Detect which cell encompasses the target text, then output its [x, y] center coordinate. 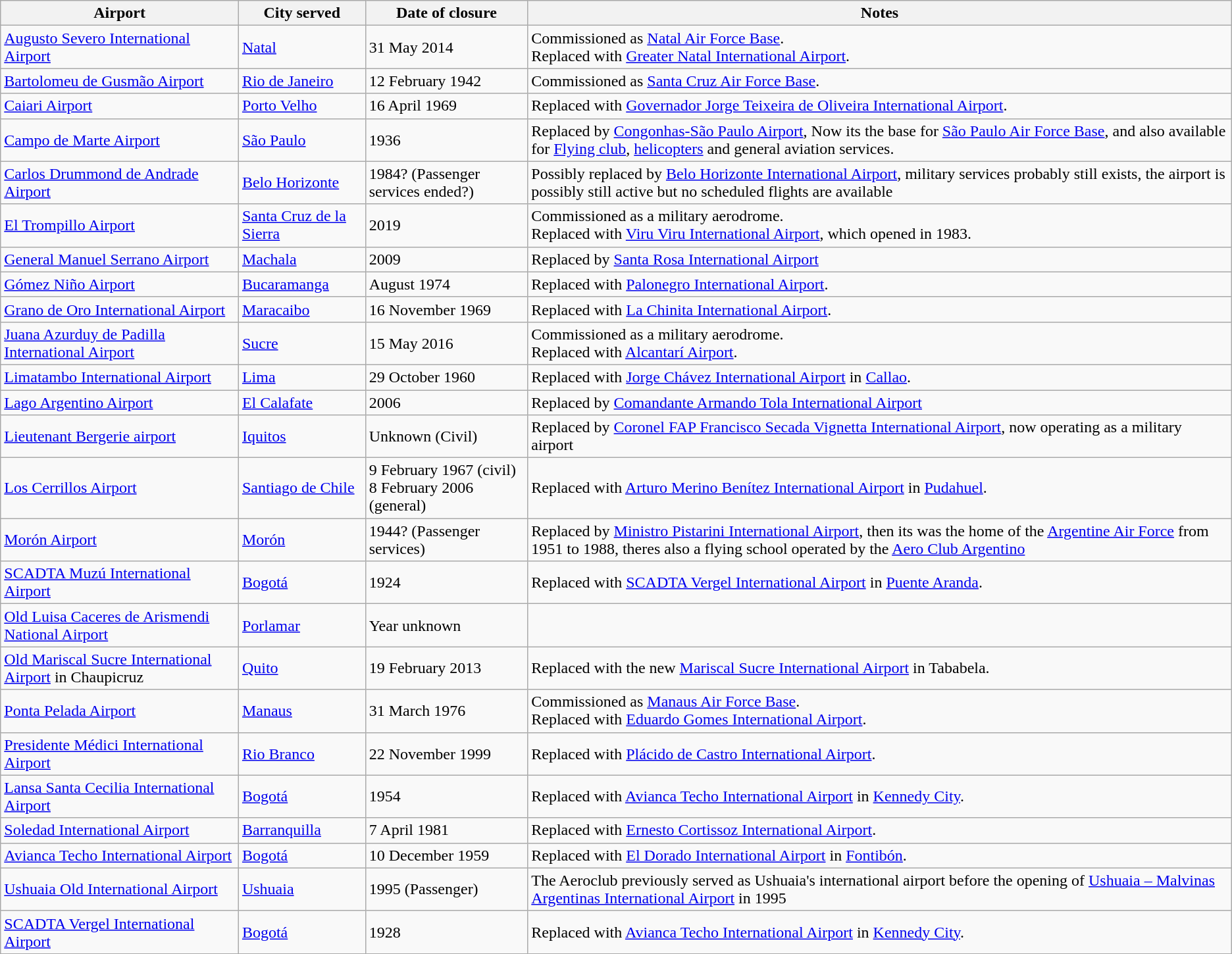
Lansa Santa Cecilia International Airport [120, 796]
Replaced with El Dorado International Airport in Fontibón. [880, 855]
Replaced with Arturo Merino Benítez International Airport in Pudahuel. [880, 488]
Replaced with Jorge Chávez International Airport in Callao. [880, 377]
Los Cerrillos Airport [120, 488]
Gómez Niño Airport [120, 284]
Bartolomeu de Gusmão Airport [120, 81]
Old Luisa Caceres de Arismendi National Airport [120, 625]
19 February 2013 [446, 668]
Presidente Médici International Airport [120, 754]
Quito [301, 668]
Barranquilla [301, 830]
Date of closure [446, 13]
Ponta Pelada Airport [120, 711]
Manaus [301, 711]
Replaced by Coronel FAP Francisco Secada Vignetta International Airport, now operating as a military airport [880, 437]
Augusto Severo International Airport [120, 47]
Machala [301, 259]
Bucaramanga [301, 284]
Replaced with Palonegro International Airport. [880, 284]
El Calafate [301, 402]
Replaced with Governador Jorge Teixeira de Oliveira International Airport. [880, 106]
Porto Velho [301, 106]
City served [301, 13]
31 March 1976 [446, 711]
Lima [301, 377]
Lago Argentino Airport [120, 402]
Morón [301, 540]
Airport [120, 13]
Rio Branco [301, 754]
Lieutenant Bergerie airport [120, 437]
Replaced with SCADTA Vergel International Airport in Puente Aranda. [880, 583]
16 April 1969 [446, 106]
Replaced with the new Mariscal Sucre International Airport in Tababela. [880, 668]
Natal [301, 47]
Commissioned as a military aerodrome.Replaced with Viru Viru International Airport, which opened in 1983. [880, 225]
1928 [446, 932]
Avianca Techo International Airport [120, 855]
2019 [446, 225]
2006 [446, 402]
Sucre [301, 343]
Year unknown [446, 625]
Replaced by Santa Rosa International Airport [880, 259]
Morón Airport [120, 540]
Juana Azurduy de Padilla International Airport [120, 343]
7 April 1981 [446, 830]
Replaced with La Chinita International Airport. [880, 309]
Grano de Oro International Airport [120, 309]
Notes [880, 13]
São Paulo [301, 139]
1944? (Passenger services) [446, 540]
29 October 1960 [446, 377]
Campo de Marte Airport [120, 139]
9 February 1967 (civil)8 February 2006 (general) [446, 488]
Santiago de Chile [301, 488]
El Trompillo Airport [120, 225]
August 1974 [446, 284]
22 November 1999 [446, 754]
31 May 2014 [446, 47]
Iquitos [301, 437]
Rio de Janeiro [301, 81]
1936 [446, 139]
Replaced with Ernesto Cortissoz International Airport. [880, 830]
Limatambo International Airport [120, 377]
2009 [446, 259]
Carlos Drummond de Andrade Airport [120, 183]
Belo Horizonte [301, 183]
Maracaibo [301, 309]
Ushuaia Old International Airport [120, 890]
1954 [446, 796]
15 May 2016 [446, 343]
Ushuaia [301, 890]
Commissioned as Natal Air Force Base.Replaced with Greater Natal International Airport. [880, 47]
16 November 1969 [446, 309]
Old Mariscal Sucre International Airport in Chaupicruz [120, 668]
General Manuel Serrano Airport [120, 259]
Santa Cruz de la Sierra [301, 225]
Replaced by Comandante Armando Tola International Airport [880, 402]
Unknown (Civil) [446, 437]
1995 (Passenger) [446, 890]
The Aeroclub previously served as Ushuaia's international airport before the opening of Ushuaia – Malvinas Argentinas International Airport in 1995 [880, 890]
10 December 1959 [446, 855]
SCADTA Vergel International Airport [120, 932]
Commissioned as a military aerodrome.Replaced with Alcantarí Airport. [880, 343]
12 February 1942 [446, 81]
1984? (Passenger services ended?) [446, 183]
Porlamar [301, 625]
Soledad International Airport [120, 830]
Replaced with Plácido de Castro International Airport. [880, 754]
SCADTA Muzú International Airport [120, 583]
1924 [446, 583]
Caiari Airport [120, 106]
Commissioned as Santa Cruz Air Force Base. [880, 81]
Commissioned as Manaus Air Force Base.Replaced with Eduardo Gomes International Airport. [880, 711]
